Pinpoint the cell where the given text exists, returning its (x, y) midpoint coordinate. 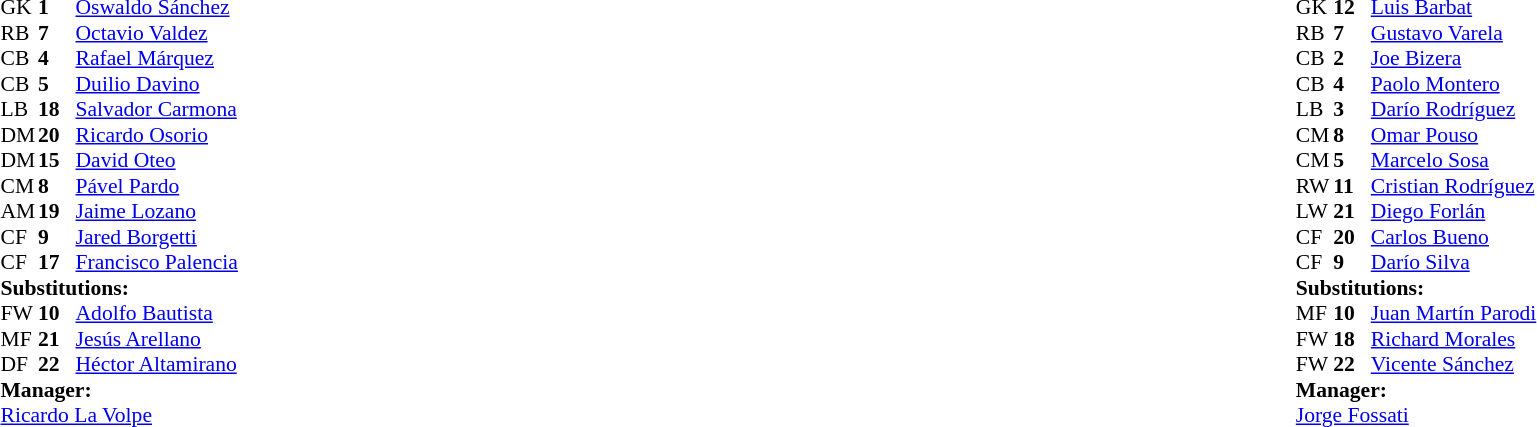
11 (1352, 186)
Jesús Arellano (157, 339)
David Oteo (157, 161)
Pável Pardo (157, 186)
Francisco Palencia (157, 263)
17 (57, 263)
Jaime Lozano (157, 211)
Substitutions: (118, 288)
Héctor Altamirano (157, 365)
Manager: (118, 390)
LW (1315, 211)
Salvador Carmona (157, 109)
15 (57, 161)
Duilio Davino (157, 84)
RW (1315, 186)
AM (19, 211)
Ricardo Osorio (157, 135)
19 (57, 211)
Adolfo Bautista (157, 313)
Rafael Márquez (157, 59)
Octavio Valdez (157, 33)
3 (1352, 109)
DF (19, 365)
Jared Borgetti (157, 237)
2 (1352, 59)
